Identify which cell holds the provided text, then report its [X, Y] central coordinate. 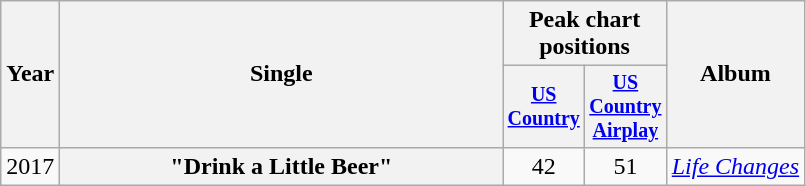
"Drink a Little Beer" [282, 166]
Peak chartpositions [584, 34]
42 [544, 166]
Life Changes [735, 166]
Year [30, 74]
2017 [30, 166]
US Country [544, 106]
Single [282, 74]
51 [626, 166]
Album [735, 74]
US Country Airplay [626, 106]
